Scan for the cell matching the given text and deliver its (X, Y) coordinate at center. 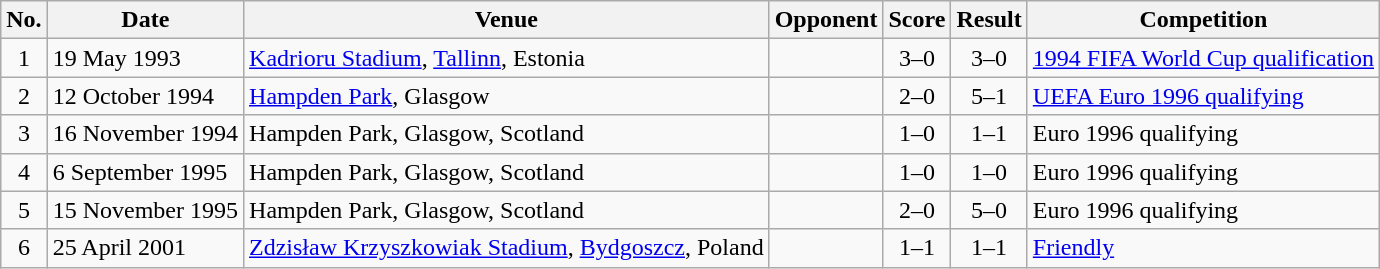
6 (24, 248)
25 April 2001 (145, 248)
Date (145, 20)
Result (989, 20)
Friendly (1203, 248)
19 May 1993 (145, 58)
5 (24, 210)
15 November 1995 (145, 210)
1994 FIFA World Cup qualification (1203, 58)
12 October 1994 (145, 96)
Score (917, 20)
Competition (1203, 20)
2 (24, 96)
Opponent (826, 20)
1 (24, 58)
3 (24, 134)
Hampden Park, Glasgow (507, 96)
5–1 (989, 96)
No. (24, 20)
Zdzisław Krzyszkowiak Stadium, Bydgoszcz, Poland (507, 248)
Venue (507, 20)
6 September 1995 (145, 172)
Kadrioru Stadium, Tallinn, Estonia (507, 58)
16 November 1994 (145, 134)
5–0 (989, 210)
4 (24, 172)
UEFA Euro 1996 qualifying (1203, 96)
